Extract the (X, Y) coordinate from the center of the cell holding the provided text.  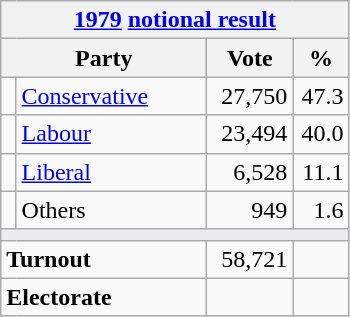
6,528 (250, 172)
27,750 (250, 96)
23,494 (250, 134)
Party (104, 58)
47.3 (321, 96)
Conservative (112, 96)
Liberal (112, 172)
1979 notional result (175, 20)
Turnout (104, 259)
% (321, 58)
11.1 (321, 172)
40.0 (321, 134)
Others (112, 210)
1.6 (321, 210)
Labour (112, 134)
949 (250, 210)
58,721 (250, 259)
Vote (250, 58)
Electorate (104, 297)
